Search for the cell housing the specified text and yield its (x, y) center coordinate. 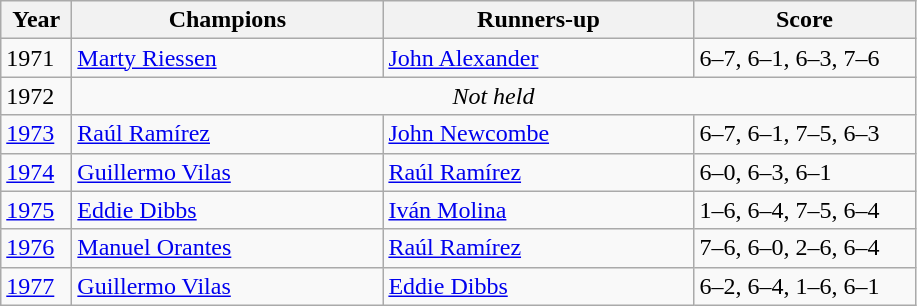
Score (804, 20)
1–6, 6–4, 7–5, 6–4 (804, 210)
Year (36, 20)
1973 (36, 134)
1972 (36, 96)
1974 (36, 172)
Marty Riessen (228, 58)
6–2, 6–4, 1–6, 6–1 (804, 286)
John Alexander (538, 58)
1971 (36, 58)
John Newcombe (538, 134)
Manuel Orantes (228, 248)
1977 (36, 286)
6–0, 6–3, 6–1 (804, 172)
7–6, 6–0, 2–6, 6–4 (804, 248)
1976 (36, 248)
Champions (228, 20)
Iván Molina (538, 210)
6–7, 6–1, 7–5, 6–3 (804, 134)
6–7, 6–1, 6–3, 7–6 (804, 58)
1975 (36, 210)
Runners-up (538, 20)
Not held (494, 96)
